For the text-containing cell, return its midpoint in [X, Y] coordinate format. 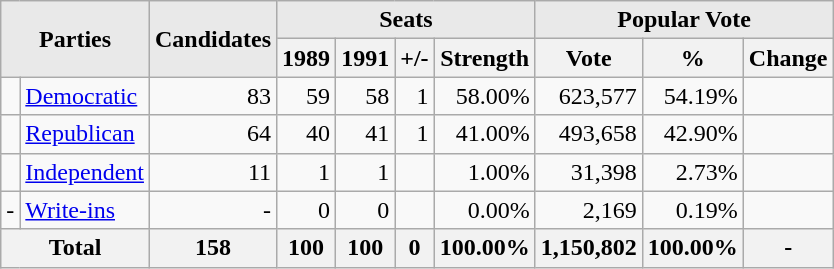
64 [212, 134]
59 [306, 96]
58 [366, 96]
623,577 [588, 96]
54.19% [692, 96]
% [692, 58]
11 [212, 172]
Change [788, 58]
1989 [306, 58]
42.90% [692, 134]
Democratic [85, 96]
1.00% [484, 172]
Vote [588, 58]
58.00% [484, 96]
+/- [414, 58]
31,398 [588, 172]
Republican [85, 134]
41.00% [484, 134]
158 [212, 248]
1991 [366, 58]
0.00% [484, 210]
83 [212, 96]
Strength [484, 58]
2.73% [692, 172]
Candidates [212, 39]
1,150,802 [588, 248]
0.19% [692, 210]
40 [306, 134]
41 [366, 134]
2,169 [588, 210]
Write-ins [85, 210]
Seats [406, 20]
Total [76, 248]
Parties [76, 39]
Independent [85, 172]
493,658 [588, 134]
Popular Vote [684, 20]
